Return [x, y] of the center of cell containing provided text 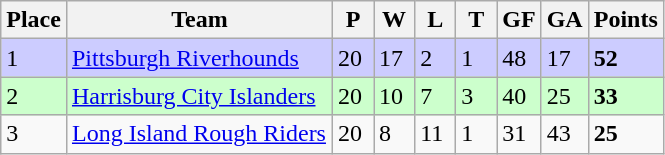
31 [519, 134]
7 [436, 96]
P [354, 20]
8 [394, 134]
48 [519, 58]
43 [564, 134]
Place [34, 20]
L [436, 20]
40 [519, 96]
Harrisburg City Islanders [199, 96]
33 [626, 96]
10 [394, 96]
Points [626, 20]
T [476, 20]
11 [436, 134]
GF [519, 20]
52 [626, 58]
Long Island Rough Riders [199, 134]
GA [564, 20]
Team [199, 20]
Pittsburgh Riverhounds [199, 58]
W [394, 20]
